Find where the given text appears and provide that cell's center as [x, y] coordinate. 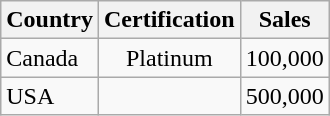
Canada [50, 58]
500,000 [284, 96]
Sales [284, 20]
100,000 [284, 58]
Certification [169, 20]
Platinum [169, 58]
USA [50, 96]
Country [50, 20]
